Scan for the cell matching the given text and deliver its (x, y) coordinate at center. 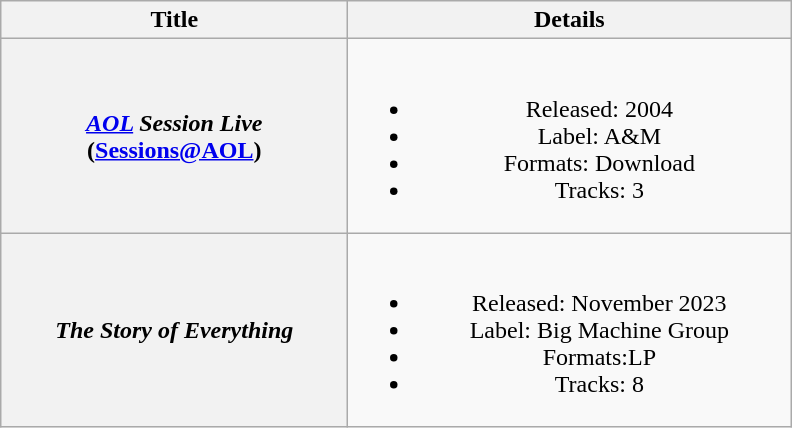
Released: November 2023Label: Big Machine GroupFormats:LPTracks: 8 (570, 330)
Released: 2004Label: A&MFormats: DownloadTracks: 3 (570, 136)
Title (174, 20)
AOL Session Live (Sessions@AOL) (174, 136)
Details (570, 20)
The Story of Everything (174, 330)
